Find where the given text appears and provide that cell's center as [X, Y] coordinate. 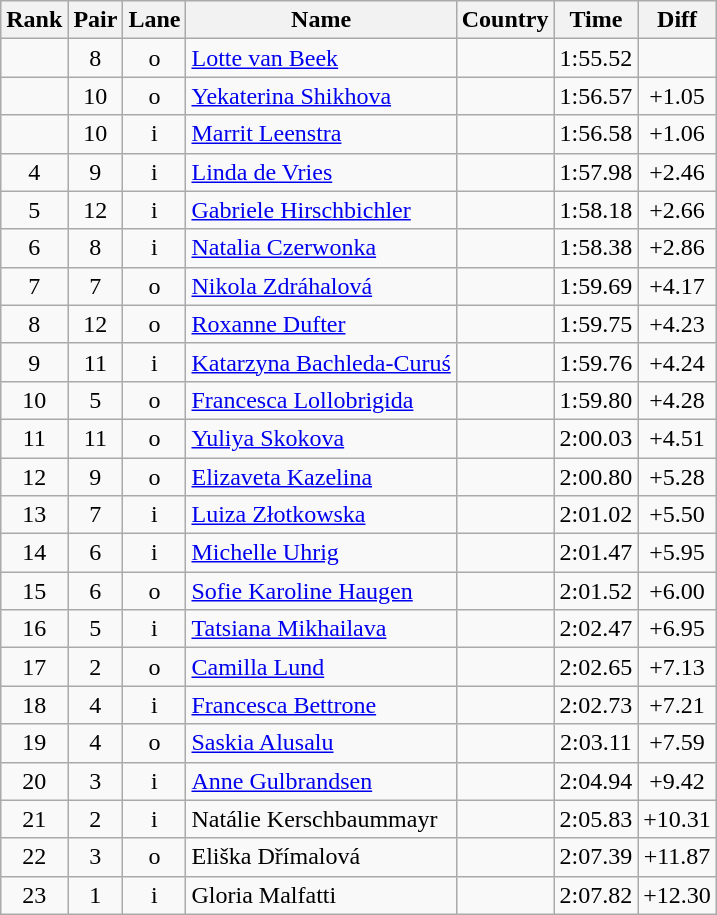
+5.28 [678, 477]
+4.17 [678, 286]
1:55.52 [596, 58]
2:04.94 [596, 781]
1:59.76 [596, 362]
22 [34, 857]
Sofie Karoline Haugen [321, 591]
13 [34, 515]
2:03.11 [596, 743]
+11.87 [678, 857]
Diff [678, 20]
2:02.65 [596, 667]
Natálie Kerschbaummayr [321, 819]
2:07.39 [596, 857]
1:58.38 [596, 248]
Marrit Leenstra [321, 134]
+1.05 [678, 96]
2:01.52 [596, 591]
Francesca Lollobrigida [321, 400]
Michelle Uhrig [321, 553]
15 [34, 591]
Camilla Lund [321, 667]
23 [34, 895]
Country [505, 20]
Lane [154, 20]
2:07.82 [596, 895]
1:59.80 [596, 400]
Gabriele Hirschbichler [321, 210]
+4.51 [678, 438]
1:56.57 [596, 96]
+4.23 [678, 324]
Yuliya Skokova [321, 438]
+7.21 [678, 705]
21 [34, 819]
Linda de Vries [321, 172]
19 [34, 743]
2:05.83 [596, 819]
+6.95 [678, 629]
Tatsiana Mikhailava [321, 629]
Anne Gulbrandsen [321, 781]
2:02.73 [596, 705]
+9.42 [678, 781]
+4.28 [678, 400]
Pair [96, 20]
Katarzyna Bachleda-Curuś [321, 362]
+6.00 [678, 591]
+4.24 [678, 362]
Natalia Czerwonka [321, 248]
+2.46 [678, 172]
Saskia Alusalu [321, 743]
1 [96, 895]
Luiza Złotkowska [321, 515]
1:59.75 [596, 324]
18 [34, 705]
1:59.69 [596, 286]
2:01.47 [596, 553]
+2.66 [678, 210]
Elizaveta Kazelina [321, 477]
+12.30 [678, 895]
2:00.03 [596, 438]
17 [34, 667]
Rank [34, 20]
+5.50 [678, 515]
Eliška Dřímalová [321, 857]
1:56.58 [596, 134]
+7.59 [678, 743]
20 [34, 781]
Time [596, 20]
2:01.02 [596, 515]
Roxanne Dufter [321, 324]
Name [321, 20]
1:58.18 [596, 210]
Gloria Malfatti [321, 895]
Yekaterina Shikhova [321, 96]
+5.95 [678, 553]
+10.31 [678, 819]
Francesca Bettrone [321, 705]
16 [34, 629]
2:02.47 [596, 629]
+2.86 [678, 248]
14 [34, 553]
Lotte van Beek [321, 58]
+1.06 [678, 134]
2:00.80 [596, 477]
1:57.98 [596, 172]
Nikola Zdráhalová [321, 286]
+7.13 [678, 667]
